Locate the cell with the specified text and output its (x, y) center coordinate. 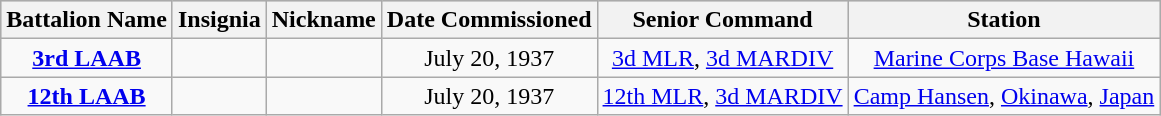
12th MLR, 3d MARDIV (722, 96)
Senior Command (722, 20)
Nickname (324, 20)
3d MLR, 3d MARDIV (722, 58)
Insignia (219, 20)
Camp Hansen, Okinawa, Japan (1004, 96)
3rd LAAB (87, 58)
Marine Corps Base Hawaii (1004, 58)
Date Commissioned (489, 20)
12th LAAB (87, 96)
Station (1004, 20)
Battalion Name (87, 20)
